Determine the (x, y) coordinate at the center of the cell enclosing the given text.  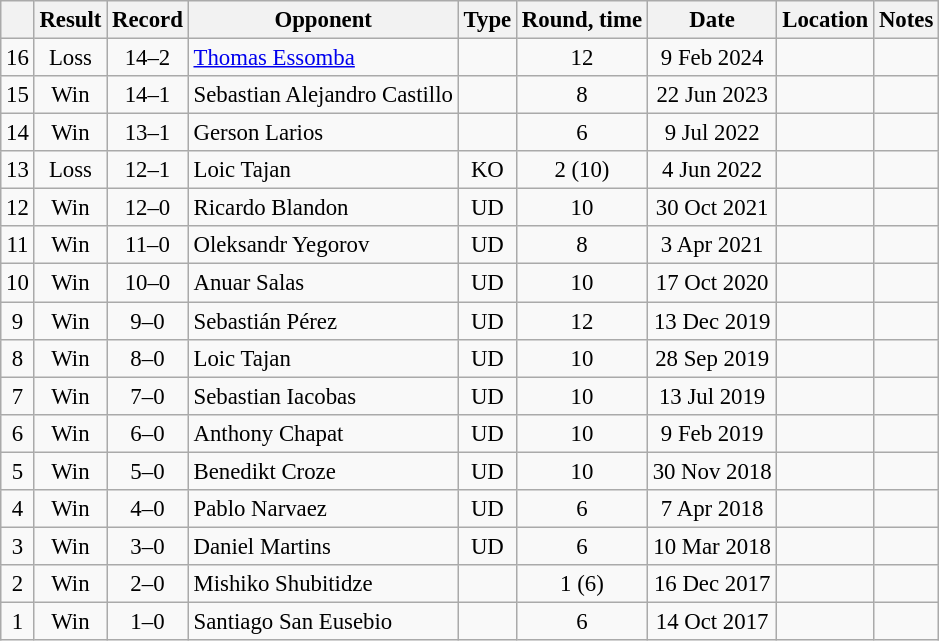
9 Feb 2019 (712, 433)
10 Mar 2018 (712, 546)
Oleksandr Yegorov (323, 245)
Sebastian Alejandro Castillo (323, 95)
4 (18, 509)
Pablo Narvaez (323, 509)
Mishiko Shubitidze (323, 584)
11 (18, 245)
8–0 (148, 358)
12–0 (148, 208)
10–0 (148, 283)
30 Oct 2021 (712, 208)
14–1 (148, 95)
Sebastian Iacobas (323, 396)
14 Oct 2017 (712, 621)
13 (18, 170)
Result (70, 20)
2–0 (148, 584)
28 Sep 2019 (712, 358)
14–2 (148, 58)
Benedikt Croze (323, 471)
Ricardo Blandon (323, 208)
11–0 (148, 245)
15 (18, 95)
Anuar Salas (323, 283)
9 Feb 2024 (712, 58)
Daniel Martins (323, 546)
Notes (906, 20)
16 (18, 58)
13–1 (148, 133)
1 (6) (582, 584)
Type (487, 20)
Thomas Essomba (323, 58)
9 Jul 2022 (712, 133)
9 (18, 321)
13 Jul 2019 (712, 396)
17 Oct 2020 (712, 283)
Santiago San Eusebio (323, 621)
7 (18, 396)
Sebastián Pérez (323, 321)
9–0 (148, 321)
4–0 (148, 509)
1–0 (148, 621)
14 (18, 133)
7–0 (148, 396)
Round, time (582, 20)
Gerson Larios (323, 133)
2 (10) (582, 170)
3 Apr 2021 (712, 245)
3–0 (148, 546)
6–0 (148, 433)
Record (148, 20)
22 Jun 2023 (712, 95)
13 Dec 2019 (712, 321)
4 Jun 2022 (712, 170)
1 (18, 621)
Date (712, 20)
16 Dec 2017 (712, 584)
2 (18, 584)
Anthony Chapat (323, 433)
30 Nov 2018 (712, 471)
12–1 (148, 170)
Location (826, 20)
5 (18, 471)
3 (18, 546)
KO (487, 170)
7 Apr 2018 (712, 509)
5–0 (148, 471)
Opponent (323, 20)
